Find where the given text appears and provide that cell's center as [X, Y] coordinate. 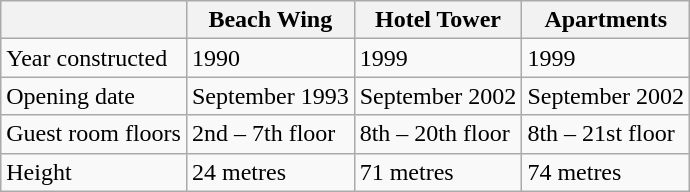
Year constructed [94, 58]
Guest room floors [94, 134]
1990 [270, 58]
Beach Wing [270, 20]
September 1993 [270, 96]
Height [94, 172]
71 metres [438, 172]
Apartments [606, 20]
Hotel Tower [438, 20]
8th – 20th floor [438, 134]
74 metres [606, 172]
24 metres [270, 172]
2nd – 7th floor [270, 134]
8th – 21st floor [606, 134]
Opening date [94, 96]
